Determine the [x, y] coordinate at the center of the cell enclosing the given text.  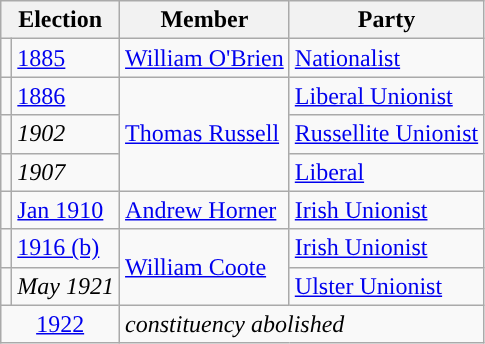
Nationalist [386, 58]
Liberal Unionist [386, 96]
Ulster Unionist [386, 286]
Russellite Unionist [386, 134]
Liberal [386, 172]
1902 [66, 134]
1922 [60, 324]
1916 (b) [66, 248]
May 1921 [66, 286]
1907 [66, 172]
Jan 1910 [66, 210]
constituency abolished [302, 324]
Andrew Horner [205, 210]
1885 [66, 58]
William O'Brien [205, 58]
1886 [66, 96]
William Coote [205, 267]
Party [386, 20]
Member [205, 20]
Election [60, 20]
Thomas Russell [205, 134]
